Extract the [x, y] coordinate from the center of the cell holding the provided text.  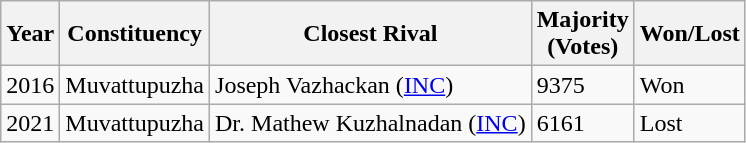
Dr. Mathew Kuzhalnadan (INC) [371, 123]
Closest Rival [371, 34]
Majority(Votes) [582, 34]
Year [30, 34]
Lost [690, 123]
Joseph Vazhackan (INC) [371, 85]
6161 [582, 123]
2016 [30, 85]
Won/Lost [690, 34]
9375 [582, 85]
2021 [30, 123]
Won [690, 85]
Constituency [135, 34]
